Identify which cell holds the provided text, then report its [x, y] central coordinate. 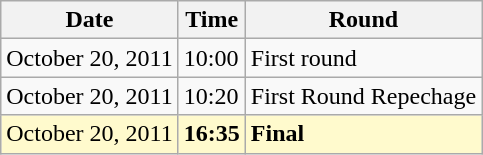
Date [90, 20]
First Round Repechage [363, 96]
First round [363, 58]
10:00 [212, 58]
16:35 [212, 134]
Final [363, 134]
Round [363, 20]
Time [212, 20]
10:20 [212, 96]
